Find where the given text appears and provide that cell's center as [x, y] coordinate. 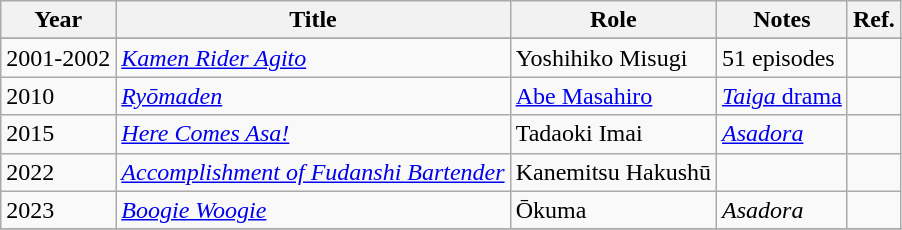
Notes [782, 20]
2010 [58, 96]
Year [58, 20]
Title [313, 20]
Kamen Rider Agito [313, 58]
Here Comes Asa! [313, 134]
Ref. [874, 20]
2001-2002 [58, 58]
Boogie Woogie [313, 210]
Abe Masahiro [613, 96]
Yoshihiko Misugi [613, 58]
51 episodes [782, 58]
Role [613, 20]
Accomplishment of Fudanshi Bartender [313, 172]
Taiga drama [782, 96]
Tadaoki Imai [613, 134]
Kanemitsu Hakushū [613, 172]
2015 [58, 134]
2023 [58, 210]
Ryōmaden [313, 96]
Ōkuma [613, 210]
2022 [58, 172]
